Search for the cell housing the specified text and yield its (x, y) center coordinate. 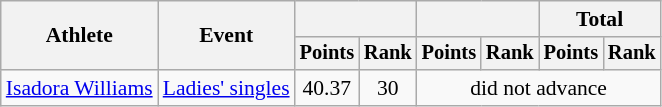
Isadora Williams (80, 88)
Ladies' singles (226, 88)
Athlete (80, 36)
30 (388, 88)
40.37 (327, 88)
Event (226, 36)
did not advance (539, 88)
Total (600, 19)
